From the cell containing the given text, extract its center point as [x, y] coordinate. 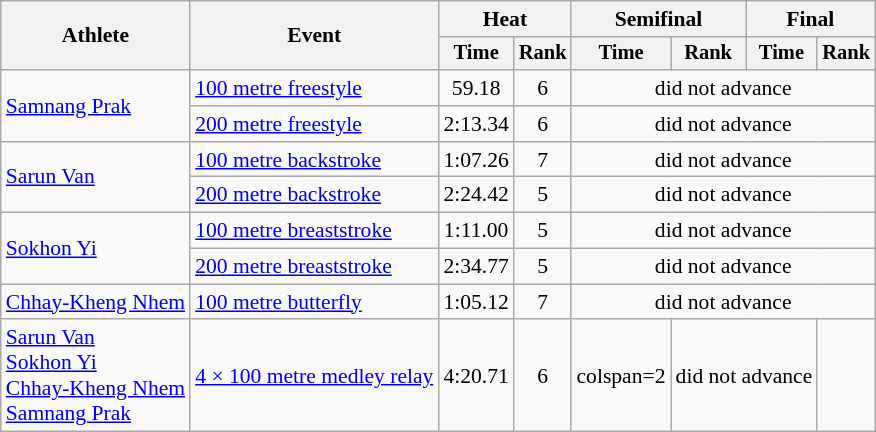
Heat [504, 19]
100 metre backstroke [314, 160]
200 metre breaststroke [314, 267]
Athlete [96, 36]
Sokhon Yi [96, 248]
Chhay-Kheng Nhem [96, 302]
1:07.26 [476, 160]
100 metre butterfly [314, 302]
4 × 100 metre medley relay [314, 376]
2:13.34 [476, 124]
4:20.71 [476, 376]
1:05.12 [476, 302]
Sarun Van [96, 178]
Event [314, 36]
Semifinal [658, 19]
Final [810, 19]
100 metre freestyle [314, 88]
Sarun VanSokhon YiChhay-Kheng NhemSamnang Prak [96, 376]
Samnang Prak [96, 106]
2:24.42 [476, 195]
100 metre breaststroke [314, 231]
200 metre backstroke [314, 195]
2:34.77 [476, 267]
1:11.00 [476, 231]
200 metre freestyle [314, 124]
59.18 [476, 88]
colspan=2 [620, 376]
